Locate the cell with the specified text and output its [x, y] center coordinate. 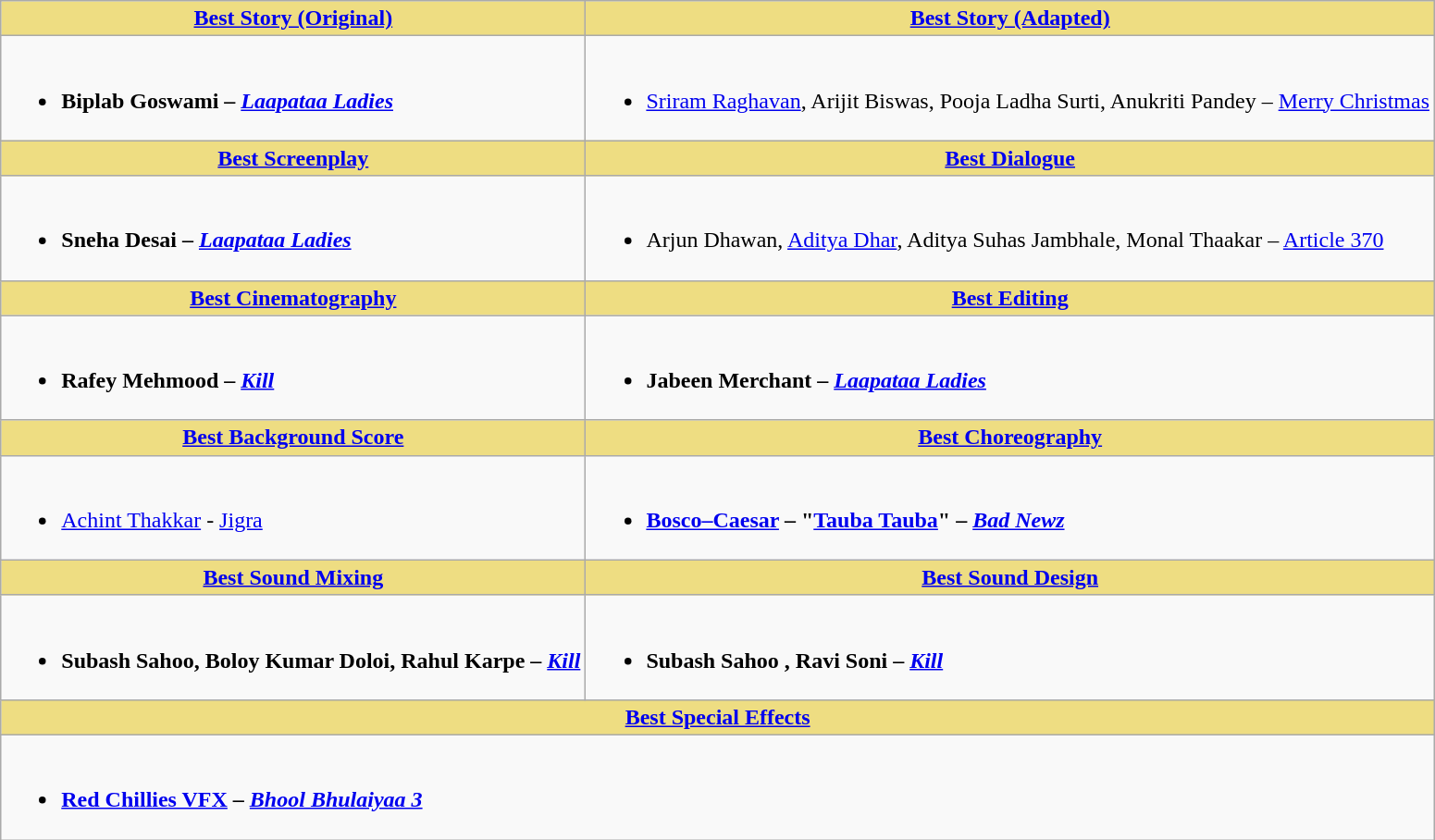
Sneha Desai – Laapataa Ladies [293, 228]
Red Chillies VFX – Bhool Bhulaiyaa 3 [718, 786]
Achint Thakkar - Jigra [293, 507]
Best Screenplay [293, 158]
Best Background Score [293, 438]
Best Editing [1010, 298]
Biplab Goswami – Laapataa Ladies [293, 89]
Best Story (Original) [293, 19]
Rafey Mehmood – Kill [293, 368]
Best Cinematography [293, 298]
Arjun Dhawan, Aditya Dhar, Aditya Suhas Jambhale, Monal Thaakar – Article 370 [1010, 228]
Sriram Raghavan, Arijit Biswas, Pooja Ladha Surti, Anukriti Pandey – Merry Christmas [1010, 89]
Subash Sahoo, Boloy Kumar Doloi, Rahul Karpe – Kill [293, 648]
Best Special Effects [718, 717]
Subash Sahoo , Ravi Soni – Kill [1010, 648]
Best Story (Adapted) [1010, 19]
Best Dialogue [1010, 158]
Best Choreography [1010, 438]
Bosco–Caesar – "Tauba Tauba" – Bad Newz [1010, 507]
Best Sound Mixing [293, 577]
Jabeen Merchant – Laapataa Ladies [1010, 368]
Best Sound Design [1010, 577]
